Identify which cell holds the provided text, then report its (x, y) central coordinate. 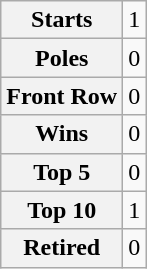
Top 5 (62, 172)
Retired (62, 248)
Wins (62, 134)
Top 10 (62, 210)
Starts (62, 20)
Poles (62, 58)
Front Row (62, 96)
